Scan for the cell matching the given text and deliver its (x, y) coordinate at center. 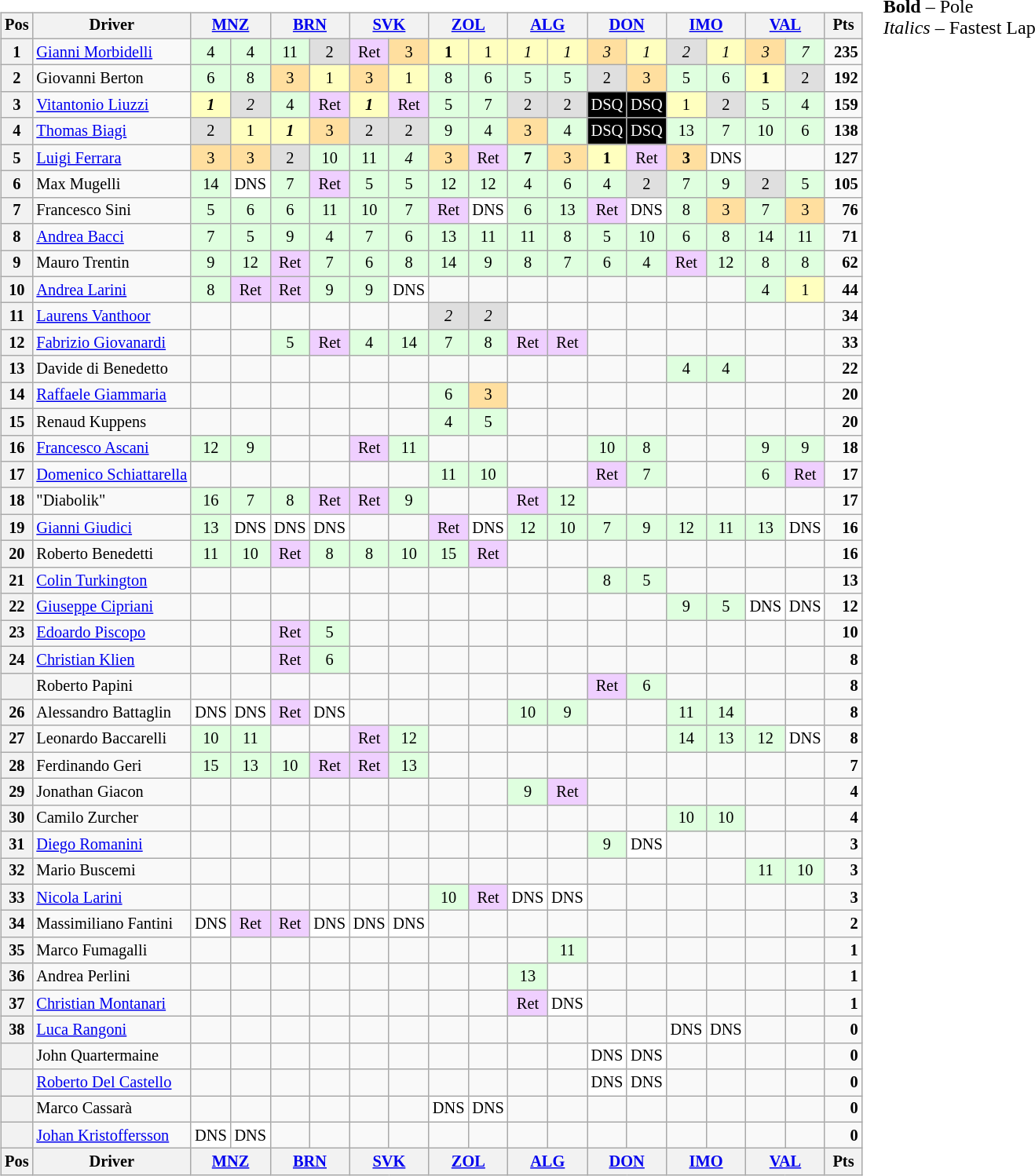
35 (16, 951)
36 (16, 977)
Jonathan Giacon (112, 792)
Fabrizio Giovanardi (112, 343)
Camilo Zurcher (112, 818)
Francesco Sini (112, 210)
Gianni Morbidelli (112, 52)
Christian Montanari (112, 1003)
Marco Fumagalli (112, 951)
"Diabolik" (112, 501)
Giuseppe Cipriani (112, 607)
Luigi Ferrara (112, 158)
Marco Cassarà (112, 1109)
24 (16, 659)
Diego Romanini (112, 845)
Massimiliano Fantini (112, 924)
Roberto Benedetti (112, 554)
Roberto Papini (112, 686)
44 (843, 290)
Giovanni Berton (112, 79)
Mario Buscemi (112, 871)
29 (16, 792)
38 (16, 1030)
Andrea Larini (112, 290)
Edoardo Piscopo (112, 634)
192 (843, 79)
27 (16, 739)
John Quartermaine (112, 1056)
Johan Kristoffersson (112, 1135)
235 (843, 52)
Andrea Perlini (112, 977)
Thomas Biagi (112, 131)
28 (16, 765)
Vitantonio Liuzzi (112, 105)
Davide di Benedetto (112, 369)
159 (843, 105)
127 (843, 158)
30 (16, 818)
Francesco Ascani (112, 448)
Renaud Kuppens (112, 422)
19 (16, 528)
76 (843, 210)
Raffaele Giammaria (112, 396)
Domenico Schiattarella (112, 475)
138 (843, 131)
105 (843, 184)
Luca Rangoni (112, 1030)
62 (843, 264)
26 (16, 713)
Max Mugelli (112, 184)
Leonardo Baccarelli (112, 739)
Andrea Bacci (112, 237)
Christian Klien (112, 659)
Nicola Larini (112, 897)
21 (16, 580)
31 (16, 845)
23 (16, 634)
Ferdinando Geri (112, 765)
Alessandro Battaglin (112, 713)
32 (16, 871)
Laurens Vanthoor (112, 316)
Gianni Giudici (112, 528)
Mauro Trentin (112, 264)
Colin Turkington (112, 580)
37 (16, 1003)
71 (843, 237)
Roberto Del Castello (112, 1083)
